Detect which cell encompasses the target text, then output its (X, Y) center coordinate. 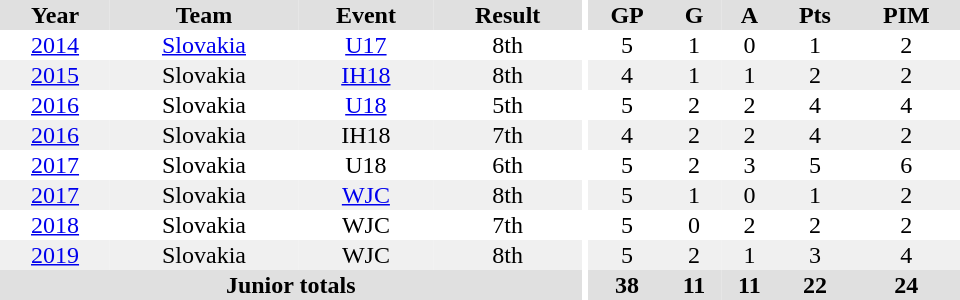
Pts (815, 15)
Junior totals (290, 285)
Event (366, 15)
2015 (55, 75)
2019 (55, 255)
2014 (55, 45)
Result (508, 15)
G (694, 15)
U17 (366, 45)
5th (508, 105)
Year (55, 15)
PIM (906, 15)
22 (815, 285)
Team (204, 15)
A (750, 15)
6 (906, 165)
24 (906, 285)
GP (627, 15)
38 (627, 285)
6th (508, 165)
2018 (55, 225)
